Pinpoint the cell where the given text exists, returning its (x, y) midpoint coordinate. 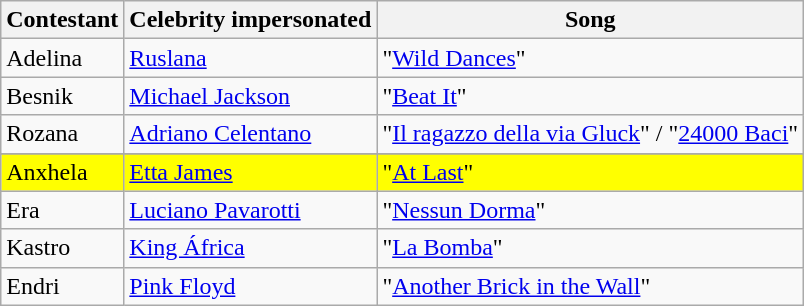
Luciano Pavarotti (250, 210)
"Nessun Dorma" (590, 210)
"Beat It" (590, 96)
Kastro (62, 248)
Adelina (62, 58)
Anxhela (62, 172)
Rozana (62, 134)
"At Last" (590, 172)
Besnik (62, 96)
Endri (62, 286)
"Il ragazzo della via Gluck" / "24000 Baci" (590, 134)
Contestant (62, 20)
"La Bomba" (590, 248)
Ruslana (250, 58)
Era (62, 210)
"Wild Dances" (590, 58)
Adriano Celentano (250, 134)
Michael Jackson (250, 96)
Song (590, 20)
Etta James (250, 172)
King África (250, 248)
"Another Brick in the Wall" (590, 286)
Celebrity impersonated (250, 20)
Pink Floyd (250, 286)
